Return (x, y) of the center of cell containing provided text 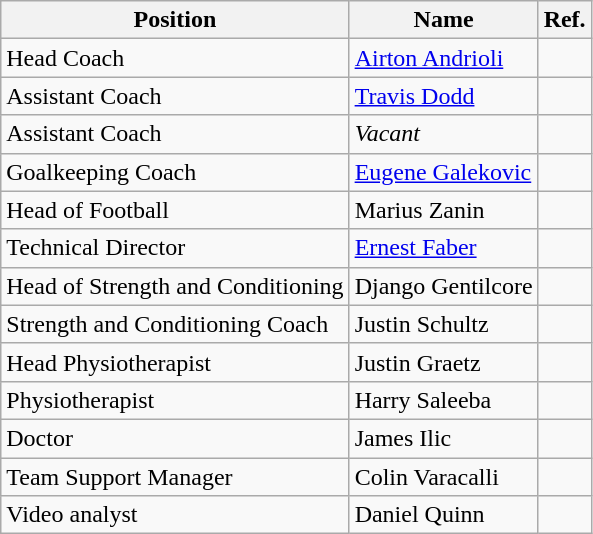
Justin Schultz (444, 324)
Vacant (444, 134)
Physiotherapist (175, 400)
Head of Football (175, 210)
Position (175, 20)
Eugene Galekovic (444, 172)
Marius Zanin (444, 210)
Team Support Manager (175, 477)
Doctor (175, 438)
Head of Strength and Conditioning (175, 286)
Airton Andrioli (444, 58)
James Ilic (444, 438)
Ref. (564, 20)
Head Coach (175, 58)
Goalkeeping Coach (175, 172)
Name (444, 20)
Travis Dodd (444, 96)
Harry Saleeba (444, 400)
Video analyst (175, 515)
Technical Director (175, 248)
Justin Graetz (444, 362)
Daniel Quinn (444, 515)
Strength and Conditioning Coach (175, 324)
Django Gentilcore (444, 286)
Ernest Faber (444, 248)
Head Physiotherapist (175, 362)
Colin Varacalli (444, 477)
